Identify which cell holds the provided text, then report its (X, Y) central coordinate. 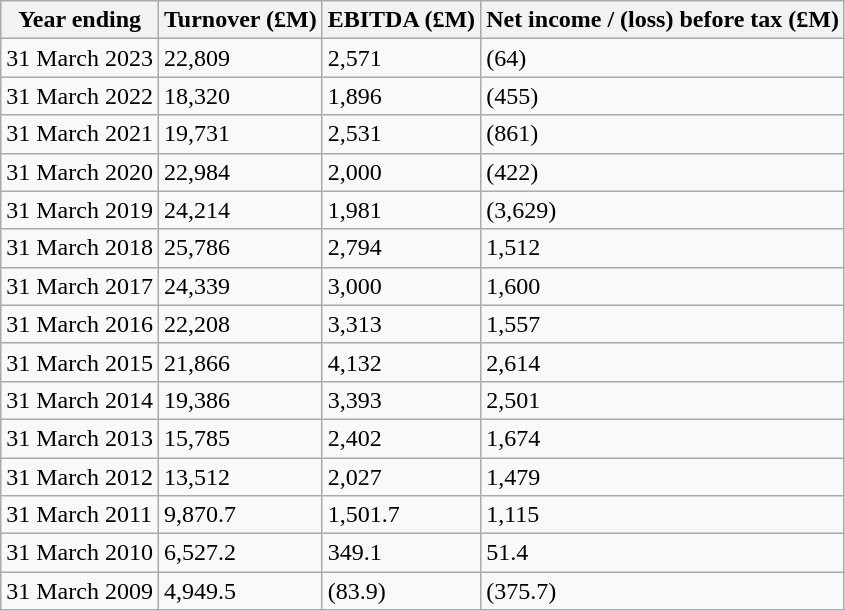
Turnover (£M) (240, 20)
31 March 2010 (80, 553)
19,731 (240, 134)
31 March 2021 (80, 134)
4,132 (401, 362)
3,000 (401, 286)
2,027 (401, 477)
31 March 2016 (80, 324)
1,674 (663, 438)
1,512 (663, 248)
31 March 2023 (80, 58)
(455) (663, 96)
31 March 2022 (80, 96)
31 March 2015 (80, 362)
2,531 (401, 134)
1,115 (663, 515)
31 March 2014 (80, 400)
Year ending (80, 20)
1,981 (401, 210)
21,866 (240, 362)
2,501 (663, 400)
(3,629) (663, 210)
31 March 2018 (80, 248)
3,313 (401, 324)
(64) (663, 58)
31 March 2013 (80, 438)
31 March 2019 (80, 210)
15,785 (240, 438)
EBITDA (£M) (401, 20)
13,512 (240, 477)
1,479 (663, 477)
31 March 2011 (80, 515)
22,984 (240, 172)
2,571 (401, 58)
(422) (663, 172)
(83.9) (401, 591)
1,501.7 (401, 515)
18,320 (240, 96)
(375.7) (663, 591)
Net income / (loss) before tax (£M) (663, 20)
24,214 (240, 210)
22,208 (240, 324)
(861) (663, 134)
9,870.7 (240, 515)
4,949.5 (240, 591)
349.1 (401, 553)
19,386 (240, 400)
3,393 (401, 400)
2,794 (401, 248)
2,402 (401, 438)
1,600 (663, 286)
6,527.2 (240, 553)
1,557 (663, 324)
31 March 2009 (80, 591)
31 March 2017 (80, 286)
24,339 (240, 286)
2,000 (401, 172)
1,896 (401, 96)
51.4 (663, 553)
22,809 (240, 58)
25,786 (240, 248)
31 March 2020 (80, 172)
2,614 (663, 362)
31 March 2012 (80, 477)
